Find where the given text appears and provide that cell's center as (x, y) coordinate. 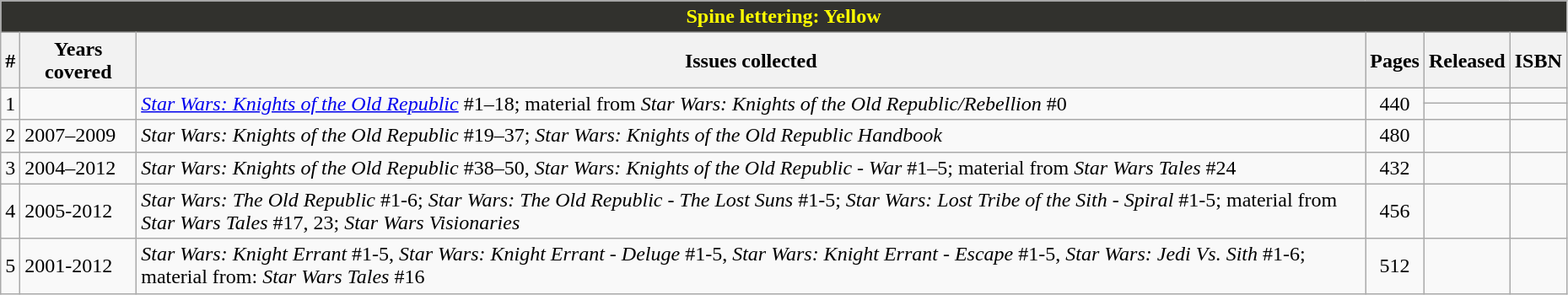
Star Wars: Knights of the Old Republic #1–18; material from Star Wars: Knights of the Old Republic/Rebellion #0 (751, 104)
440 (1395, 104)
1 (10, 104)
ISBN (1538, 61)
4 (10, 211)
2005-2012 (78, 211)
Star Wars: Knights of the Old Republic #19–37; Star Wars: Knights of the Old Republic Handbook (751, 136)
456 (1395, 211)
512 (1395, 266)
5 (10, 266)
Years covered (78, 61)
Star Wars: Knights of the Old Republic #38–50, Star Wars: Knights of the Old Republic - War #1–5; material from Star Wars Tales #24 (751, 168)
2004–2012 (78, 168)
480 (1395, 136)
Issues collected (751, 61)
Released (1467, 61)
432 (1395, 168)
Spine lettering: Yellow (784, 17)
2007–2009 (78, 136)
2 (10, 136)
# (10, 61)
Pages (1395, 61)
2001-2012 (78, 266)
3 (10, 168)
